Scan for the cell matching the given text and deliver its [x, y] coordinate at center. 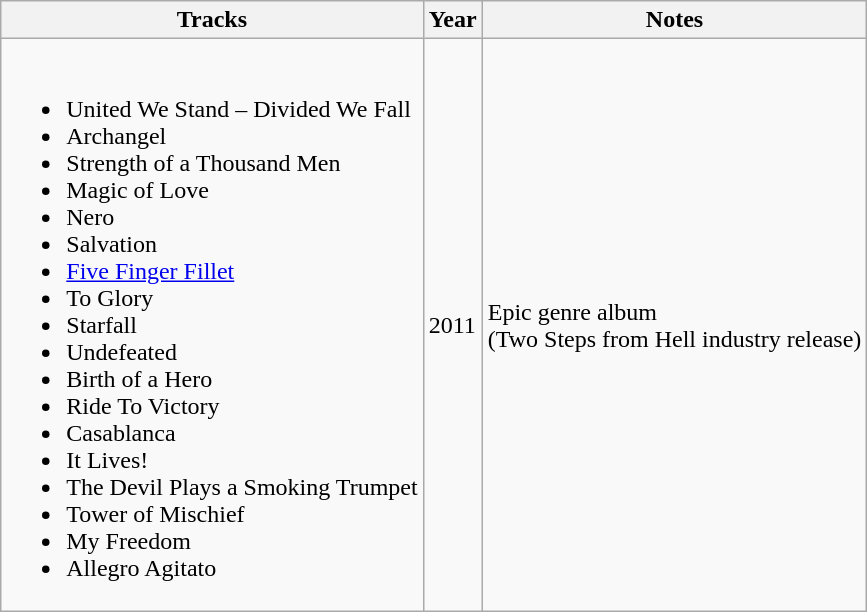
Notes [674, 20]
Year [452, 20]
2011 [452, 325]
Epic genre album(Two Steps from Hell industry release) [674, 325]
Tracks [212, 20]
